Capture the cell that displays the provided text and extract its [x, y] central coordinate. 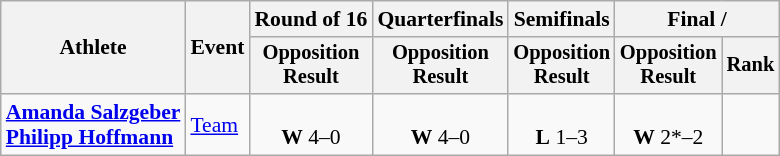
W 2*–2 [668, 124]
Quarterfinals [440, 19]
Athlete [94, 48]
Rank [751, 66]
Amanda SalzgeberPhilipp Hoffmann [94, 124]
Team [217, 124]
Round of 16 [310, 19]
L 1–3 [562, 124]
Final / [697, 19]
Event [217, 48]
Semifinals [562, 19]
